Find where the given text appears and provide that cell's center as (X, Y) coordinate. 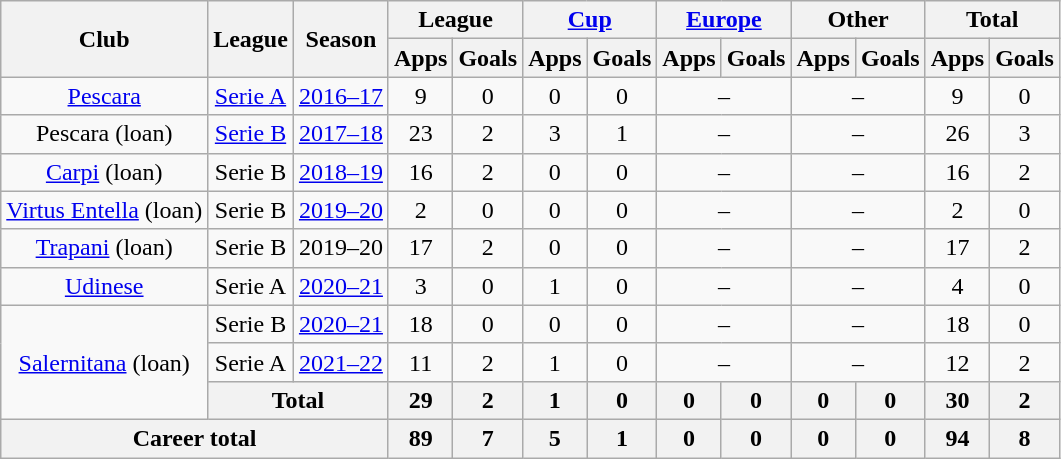
5 (555, 438)
89 (420, 438)
2017–18 (340, 134)
Europe (724, 20)
2016–17 (340, 96)
Cup (590, 20)
23 (420, 134)
Club (104, 39)
2021–22 (340, 362)
Carpi (loan) (104, 172)
Season (340, 39)
Career total (195, 438)
30 (957, 400)
4 (957, 286)
Udinese (104, 286)
2018–19 (340, 172)
Pescara (loan) (104, 134)
Virtus Entella (loan) (104, 210)
Other (858, 20)
26 (957, 134)
Pescara (104, 96)
29 (420, 400)
Trapani (loan) (104, 248)
11 (420, 362)
7 (488, 438)
94 (957, 438)
Salernitana (loan) (104, 362)
8 (1025, 438)
12 (957, 362)
